Return the [x, y] coordinate for the center point of the cell that contains the specified text.  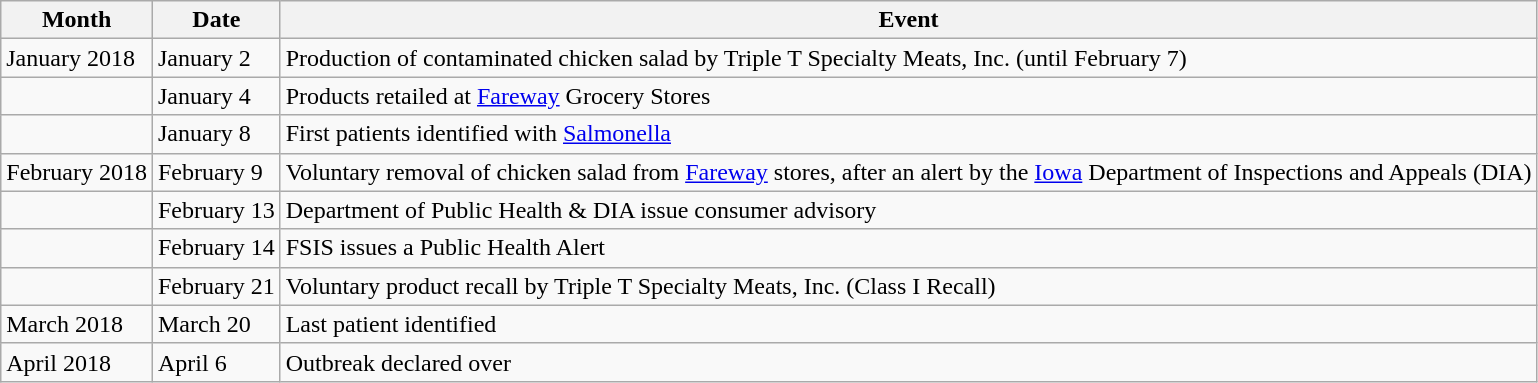
February 21 [216, 286]
Month [77, 20]
February 13 [216, 210]
March 20 [216, 324]
January 8 [216, 134]
February 2018 [77, 172]
Voluntary removal of chicken salad from Fareway stores, after an alert by the Iowa Department of Inspections and Appeals (DIA) [908, 172]
Outbreak declared over [908, 362]
Voluntary product recall by Triple T Specialty Meats, Inc. (Class I Recall) [908, 286]
Last patient identified [908, 324]
April 6 [216, 362]
Production of contaminated chicken salad by Triple T Specialty Meats, Inc. (until February 7) [908, 58]
January 4 [216, 96]
April 2018 [77, 362]
Products retailed at Fareway Grocery Stores [908, 96]
January 2 [216, 58]
January 2018 [77, 58]
FSIS issues a Public Health Alert [908, 248]
February 9 [216, 172]
First patients identified with Salmonella [908, 134]
March 2018 [77, 324]
Date [216, 20]
February 14 [216, 248]
Event [908, 20]
Department of Public Health & DIA issue consumer advisory [908, 210]
